Detect which cell encompasses the target text, then output its [X, Y] center coordinate. 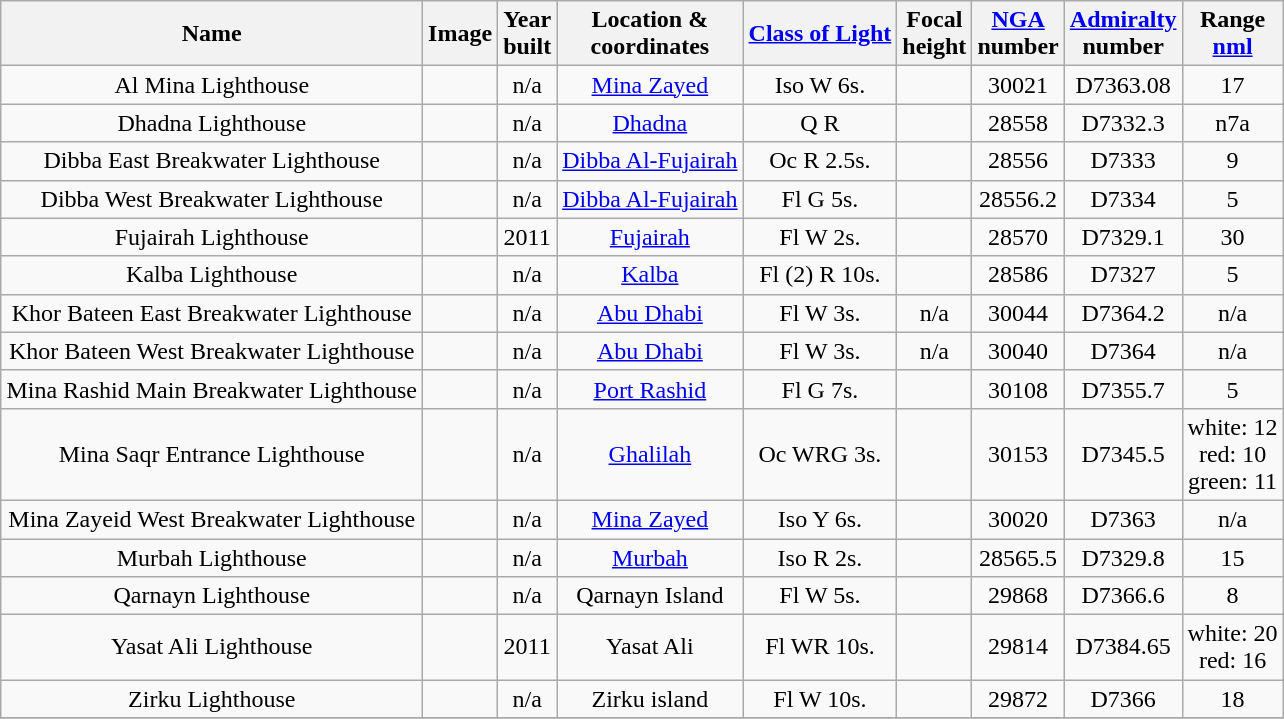
Q R [820, 123]
Yasat Ali [650, 648]
Focalheight [934, 34]
29814 [1018, 648]
30 [1232, 237]
Qarnayn Island [650, 596]
Murbah Lighthouse [212, 557]
Rangenml [1232, 34]
Fl W 5s. [820, 596]
Fujairah Lighthouse [212, 237]
D7364 [1123, 351]
Yearbuilt [528, 34]
NGAnumber [1018, 34]
Zirku island [650, 699]
Fl W 10s. [820, 699]
D7327 [1123, 275]
30021 [1018, 85]
Kalba [650, 275]
Fl G 5s. [820, 199]
Fl WR 10s. [820, 648]
8 [1232, 596]
D7384.65 [1123, 648]
D7333 [1123, 161]
D7364.2 [1123, 313]
Iso Y 6s. [820, 519]
Mina Saqr Entrance Lighthouse [212, 454]
30020 [1018, 519]
30108 [1018, 389]
Dibba East Breakwater Lighthouse [212, 161]
Fl (2) R 10s. [820, 275]
Class of Light [820, 34]
28558 [1018, 123]
Oc R 2.5s. [820, 161]
D7329.8 [1123, 557]
28565.5 [1018, 557]
D7329.1 [1123, 237]
Fl W 2s. [820, 237]
29868 [1018, 596]
Location & coordinates [650, 34]
Admiraltynumber [1123, 34]
28556.2 [1018, 199]
Mina Rashid Main Breakwater Lighthouse [212, 389]
Dhadna [650, 123]
Ghalilah [650, 454]
Khor Bateen East Breakwater Lighthouse [212, 313]
D7366 [1123, 699]
28556 [1018, 161]
Fl G 7s. [820, 389]
28570 [1018, 237]
Qarnayn Lighthouse [212, 596]
n7a [1232, 123]
D7363 [1123, 519]
D7334 [1123, 199]
18 [1232, 699]
29872 [1018, 699]
Iso W 6s. [820, 85]
Oc WRG 3s. [820, 454]
D7332.3 [1123, 123]
Al Mina Lighthouse [212, 85]
Image [460, 34]
Dibba West Breakwater Lighthouse [212, 199]
Zirku Lighthouse [212, 699]
Name [212, 34]
Yasat Ali Lighthouse [212, 648]
28586 [1018, 275]
15 [1232, 557]
Khor Bateen West Breakwater Lighthouse [212, 351]
Mina Zayeid West Breakwater Lighthouse [212, 519]
Murbah [650, 557]
30153 [1018, 454]
17 [1232, 85]
Kalba Lighthouse [212, 275]
Fujairah [650, 237]
30040 [1018, 351]
Port Rashid [650, 389]
D7345.5 [1123, 454]
white: 12red: 10green: 11 [1232, 454]
Iso R 2s. [820, 557]
Dhadna Lighthouse [212, 123]
D7363.08 [1123, 85]
30044 [1018, 313]
D7366.6 [1123, 596]
white: 20red: 16 [1232, 648]
9 [1232, 161]
D7355.7 [1123, 389]
